Search for the cell housing the specified text and yield its (x, y) center coordinate. 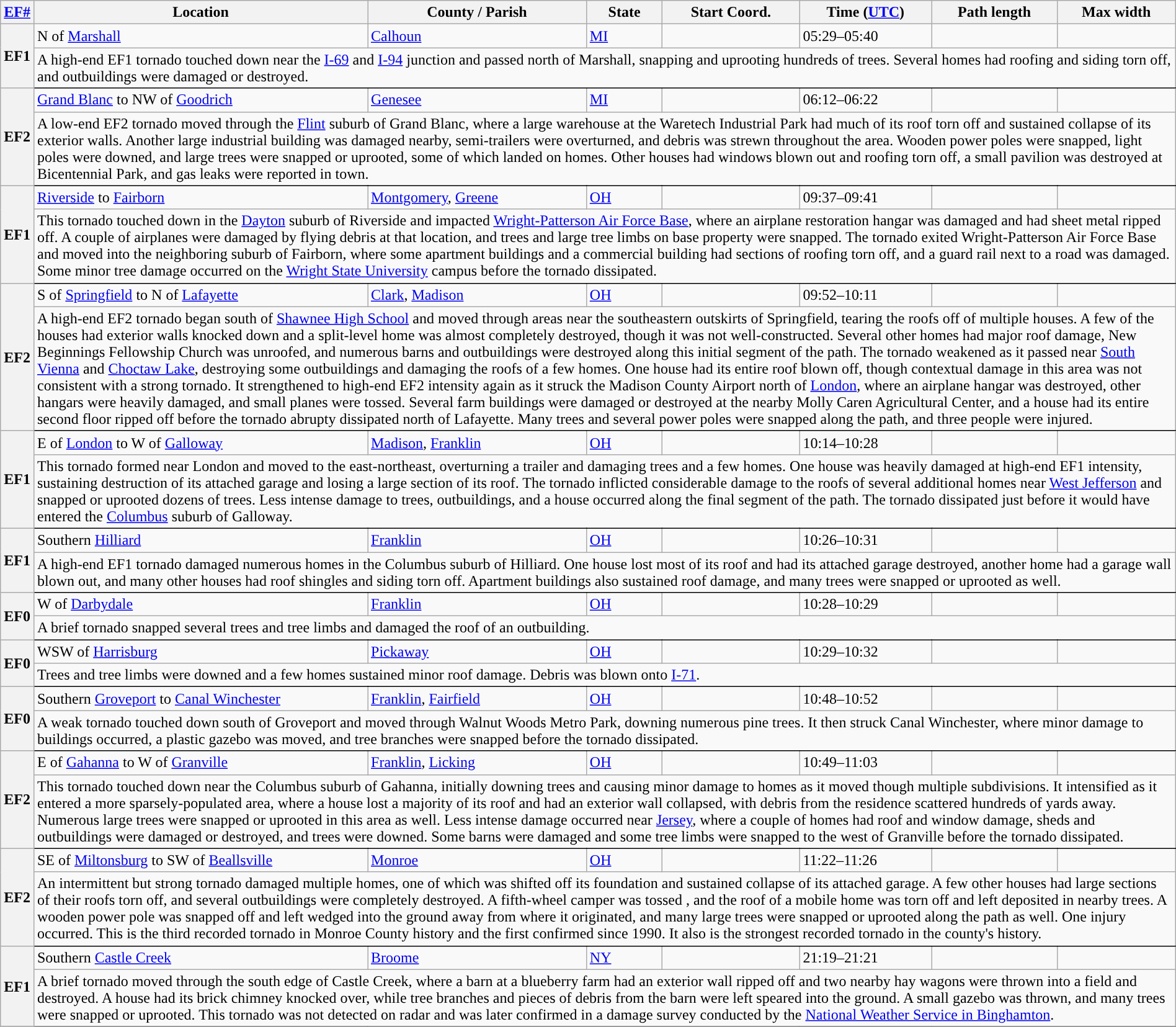
Monroe (478, 860)
Pickaway (478, 652)
05:29–05:40 (866, 36)
Clark, Madison (478, 295)
Montgomery, Greene (478, 197)
Time (UTC) (866, 12)
Southern Castle Creek (200, 957)
Start Coord. (731, 12)
E of Gahanna to W of Granville (200, 763)
10:48–10:52 (866, 699)
10:14–10:28 (866, 442)
SE of Miltonsburg to SW of Beallsville (200, 860)
Trees and tree limbs were downed and a few homes sustained minor roof damage. Debris was blown onto I-71. (604, 675)
09:52–10:11 (866, 295)
NY (624, 957)
09:37–09:41 (866, 197)
Madison, Franklin (478, 442)
Grand Blanc to NW of Goodrich (200, 100)
Broome (478, 957)
Max width (1116, 12)
Southern Groveport to Canal Winchester (200, 699)
E of London to W of Galloway (200, 442)
10:29–10:32 (866, 652)
Southern Hilliard (200, 540)
21:19–21:21 (866, 957)
Franklin, Licking (478, 763)
EF# (17, 12)
Genesee (478, 100)
10:26–10:31 (866, 540)
A brief tornado snapped several trees and tree limbs and damaged the roof of an outbuilding. (604, 628)
Path length (995, 12)
10:49–11:03 (866, 763)
S of Springfield to N of Lafayette (200, 295)
10:28–10:29 (866, 604)
Calhoun (478, 36)
Riverside to Fairborn (200, 197)
Location (200, 12)
State (624, 12)
Franklin, Fairfield (478, 699)
06:12–06:22 (866, 100)
WSW of Harrisburg (200, 652)
W of Darbydale (200, 604)
N of Marshall (200, 36)
County / Parish (478, 12)
11:22–11:26 (866, 860)
